Find where the given text appears and provide that cell's center as [x, y] coordinate. 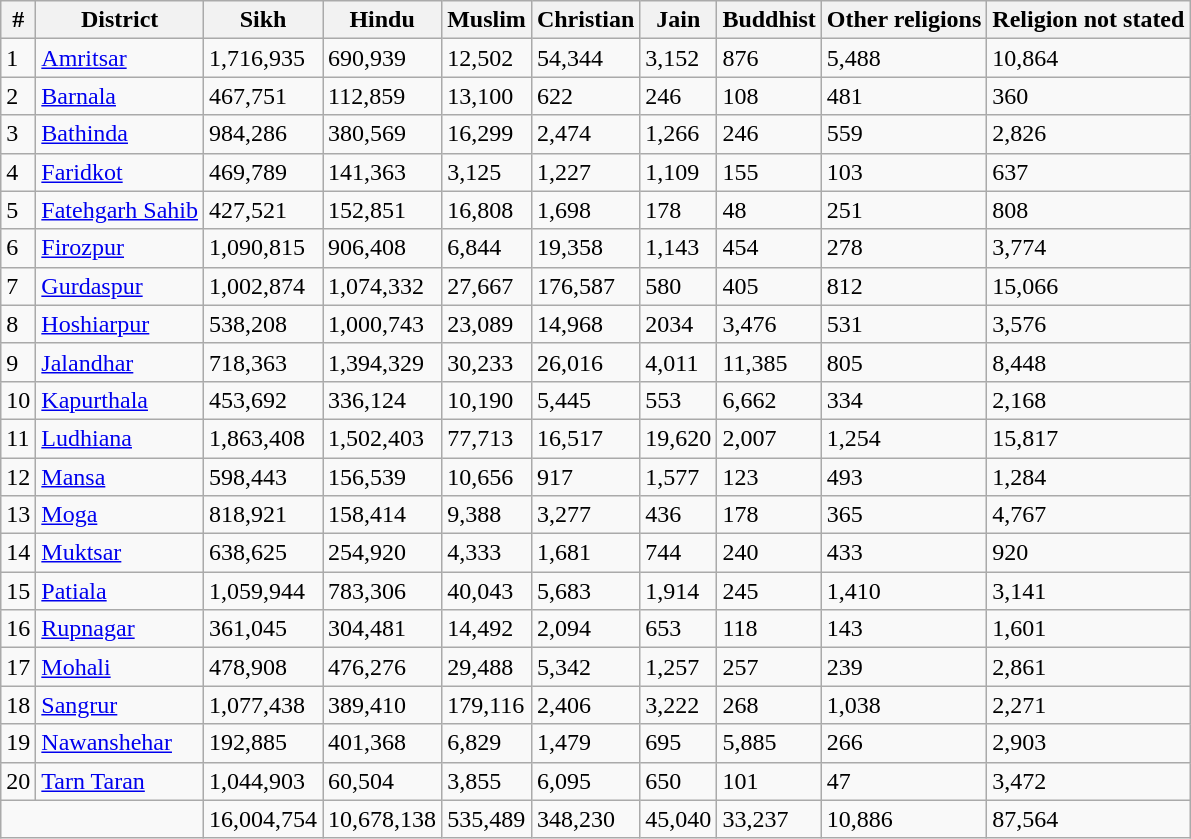
433 [904, 553]
16,808 [487, 210]
10,886 [904, 819]
2,826 [1088, 134]
15,066 [1088, 286]
984,286 [264, 134]
876 [769, 58]
3,141 [1088, 591]
1,074,332 [382, 286]
1,410 [904, 591]
637 [1088, 172]
6,829 [487, 743]
40,043 [487, 591]
1,601 [1088, 629]
348,230 [585, 819]
15 [18, 591]
1,284 [1088, 477]
598,443 [264, 477]
5,445 [585, 400]
1,863,408 [264, 438]
690,939 [382, 58]
1,479 [585, 743]
535,489 [487, 819]
156,539 [382, 477]
493 [904, 477]
Ludhiana [120, 438]
Muslim [487, 20]
12,502 [487, 58]
695 [678, 743]
16,299 [487, 134]
Barnala [120, 96]
Mansa [120, 477]
1 [18, 58]
2,406 [585, 705]
Fatehgarh Sahib [120, 210]
Jain [678, 20]
1,716,935 [264, 58]
16,004,754 [264, 819]
1,266 [678, 134]
10,656 [487, 477]
Bathinda [120, 134]
Religion not stated [1088, 20]
3,152 [678, 58]
7 [18, 286]
4,011 [678, 362]
11,385 [769, 362]
Kapurthala [120, 400]
30,233 [487, 362]
4,333 [487, 553]
559 [904, 134]
478,908 [264, 667]
5,885 [769, 743]
10,864 [1088, 58]
1,257 [678, 667]
Firozpur [120, 248]
19,358 [585, 248]
2,271 [1088, 705]
818,921 [264, 515]
2,861 [1088, 667]
481 [904, 96]
917 [585, 477]
Patiala [120, 591]
141,363 [382, 172]
Christian [585, 20]
Sikh [264, 20]
304,481 [382, 629]
531 [904, 324]
805 [904, 362]
13,100 [487, 96]
26,016 [585, 362]
Muktsar [120, 553]
33,237 [769, 819]
783,306 [382, 591]
19 [18, 743]
622 [585, 96]
20 [18, 781]
3,476 [769, 324]
454 [769, 248]
77,713 [487, 438]
1,394,329 [382, 362]
27,667 [487, 286]
192,885 [264, 743]
365 [904, 515]
2 [18, 96]
12 [18, 477]
3,576 [1088, 324]
653 [678, 629]
6,844 [487, 248]
158,414 [382, 515]
5,342 [585, 667]
2034 [678, 324]
District [120, 20]
# [18, 20]
812 [904, 286]
389,410 [382, 705]
239 [904, 667]
2,903 [1088, 743]
5,683 [585, 591]
17 [18, 667]
251 [904, 210]
1,090,815 [264, 248]
Nawanshehar [120, 743]
48 [769, 210]
176,587 [585, 286]
920 [1088, 553]
1,227 [585, 172]
1,077,438 [264, 705]
6,095 [585, 781]
29,488 [487, 667]
47 [904, 781]
245 [769, 591]
10,190 [487, 400]
336,124 [382, 400]
467,751 [264, 96]
14 [18, 553]
54,344 [585, 58]
Rupnagar [120, 629]
718,363 [264, 362]
Other religions [904, 20]
11 [18, 438]
240 [769, 553]
427,521 [264, 210]
4,767 [1088, 515]
3,277 [585, 515]
45,040 [678, 819]
1,681 [585, 553]
Amritsar [120, 58]
1,044,903 [264, 781]
361,045 [264, 629]
8,448 [1088, 362]
112,859 [382, 96]
3,855 [487, 781]
2,094 [585, 629]
1,502,403 [382, 438]
650 [678, 781]
1,698 [585, 210]
Hindu [382, 20]
360 [1088, 96]
453,692 [264, 400]
8 [18, 324]
87,564 [1088, 819]
5 [18, 210]
14,968 [585, 324]
1,109 [678, 172]
118 [769, 629]
3,125 [487, 172]
15,817 [1088, 438]
2,168 [1088, 400]
9,388 [487, 515]
Gurdaspur [120, 286]
Hoshiarpur [120, 324]
469,789 [264, 172]
2,007 [769, 438]
268 [769, 705]
2,474 [585, 134]
1,000,743 [382, 324]
1,059,944 [264, 591]
123 [769, 477]
6 [18, 248]
16,517 [585, 438]
18 [18, 705]
103 [904, 172]
9 [18, 362]
4 [18, 172]
3 [18, 134]
Moga [120, 515]
380,569 [382, 134]
278 [904, 248]
143 [904, 629]
401,368 [382, 743]
155 [769, 172]
5,488 [904, 58]
3,774 [1088, 248]
10 [18, 400]
405 [769, 286]
476,276 [382, 667]
152,851 [382, 210]
1,002,874 [264, 286]
Tarn Taran [120, 781]
1,914 [678, 591]
553 [678, 400]
16 [18, 629]
10,678,138 [382, 819]
19,620 [678, 438]
1,577 [678, 477]
60,504 [382, 781]
108 [769, 96]
Mohali [120, 667]
638,625 [264, 553]
266 [904, 743]
808 [1088, 210]
1,254 [904, 438]
6,662 [769, 400]
1,143 [678, 248]
1,038 [904, 705]
14,492 [487, 629]
179,116 [487, 705]
3,472 [1088, 781]
Faridkot [120, 172]
254,920 [382, 553]
3,222 [678, 705]
744 [678, 553]
436 [678, 515]
906,408 [382, 248]
Sangrur [120, 705]
13 [18, 515]
580 [678, 286]
Jalandhar [120, 362]
334 [904, 400]
Buddhist [769, 20]
101 [769, 781]
538,208 [264, 324]
23,089 [487, 324]
257 [769, 667]
